Find where the given text appears and provide that cell's center as (X, Y) coordinate. 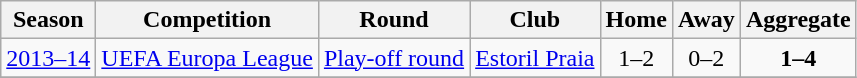
Club (535, 20)
2013–14 (48, 58)
UEFA Europa League (208, 58)
Round (394, 20)
Season (48, 20)
1–2 (636, 58)
Estoril Praia (535, 58)
1–4 (798, 58)
Aggregate (798, 20)
Away (706, 20)
Play-off round (394, 58)
Home (636, 20)
0–2 (706, 58)
Competition (208, 20)
